For the text-containing cell, return its midpoint in (x, y) coordinate format. 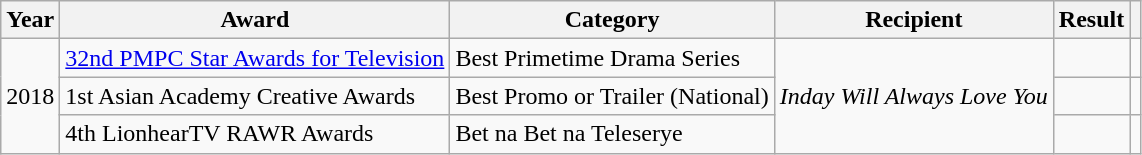
Best Promo or Trailer (National) (612, 96)
Category (612, 20)
1st Asian Academy Creative Awards (255, 96)
Year (30, 20)
Result (1091, 20)
Recipient (914, 20)
Bet na Bet na Teleserye (612, 134)
4th LionhearTV RAWR Awards (255, 134)
Inday Will Always Love You (914, 96)
Best Primetime Drama Series (612, 58)
Award (255, 20)
2018 (30, 96)
32nd PMPC Star Awards for Television (255, 58)
